Capture the cell that displays the provided text and extract its [x, y] central coordinate. 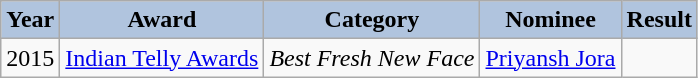
Priyansh Jora [550, 58]
Year [30, 20]
2015 [30, 58]
Indian Telly Awards [162, 58]
Nominee [550, 20]
Category [372, 20]
Award [162, 20]
Result [659, 20]
Best Fresh New Face [372, 58]
